Pinpoint the cell where the given text exists, returning its [x, y] midpoint coordinate. 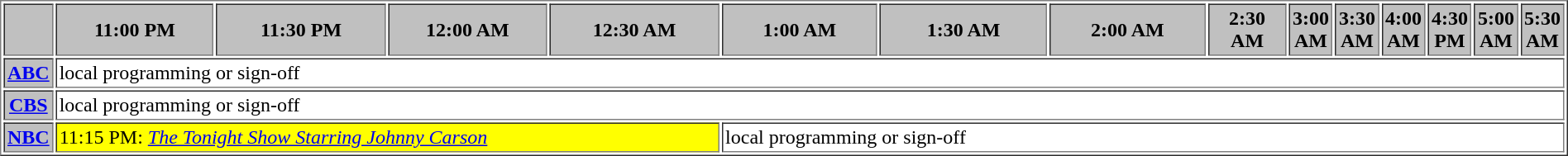
3:00 AM [1310, 30]
4:00 AM [1403, 30]
3:30 AM [1356, 30]
ABC [28, 73]
CBS [28, 106]
4:30 PM [1449, 30]
2:00 AM [1128, 30]
NBC [28, 137]
5:30 AM [1542, 30]
5:00 AM [1495, 30]
11:30 PM [301, 30]
11:15 PM: The Tonight Show Starring Johnny Carson [387, 137]
12:30 AM [633, 30]
2:30 AM [1247, 30]
11:00 PM [134, 30]
1:30 AM [963, 30]
12:00 AM [468, 30]
1:00 AM [801, 30]
